Detect which cell encompasses the target text, then output its [X, Y] center coordinate. 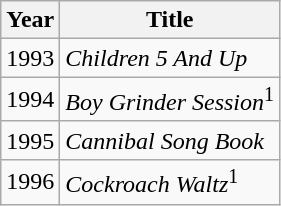
1993 [30, 58]
1996 [30, 182]
Year [30, 20]
Cannibal Song Book [170, 140]
1995 [30, 140]
1994 [30, 100]
Cockroach Waltz1 [170, 182]
Title [170, 20]
Boy Grinder Session1 [170, 100]
Children 5 And Up [170, 58]
